For the text-containing cell, return its midpoint in (x, y) coordinate format. 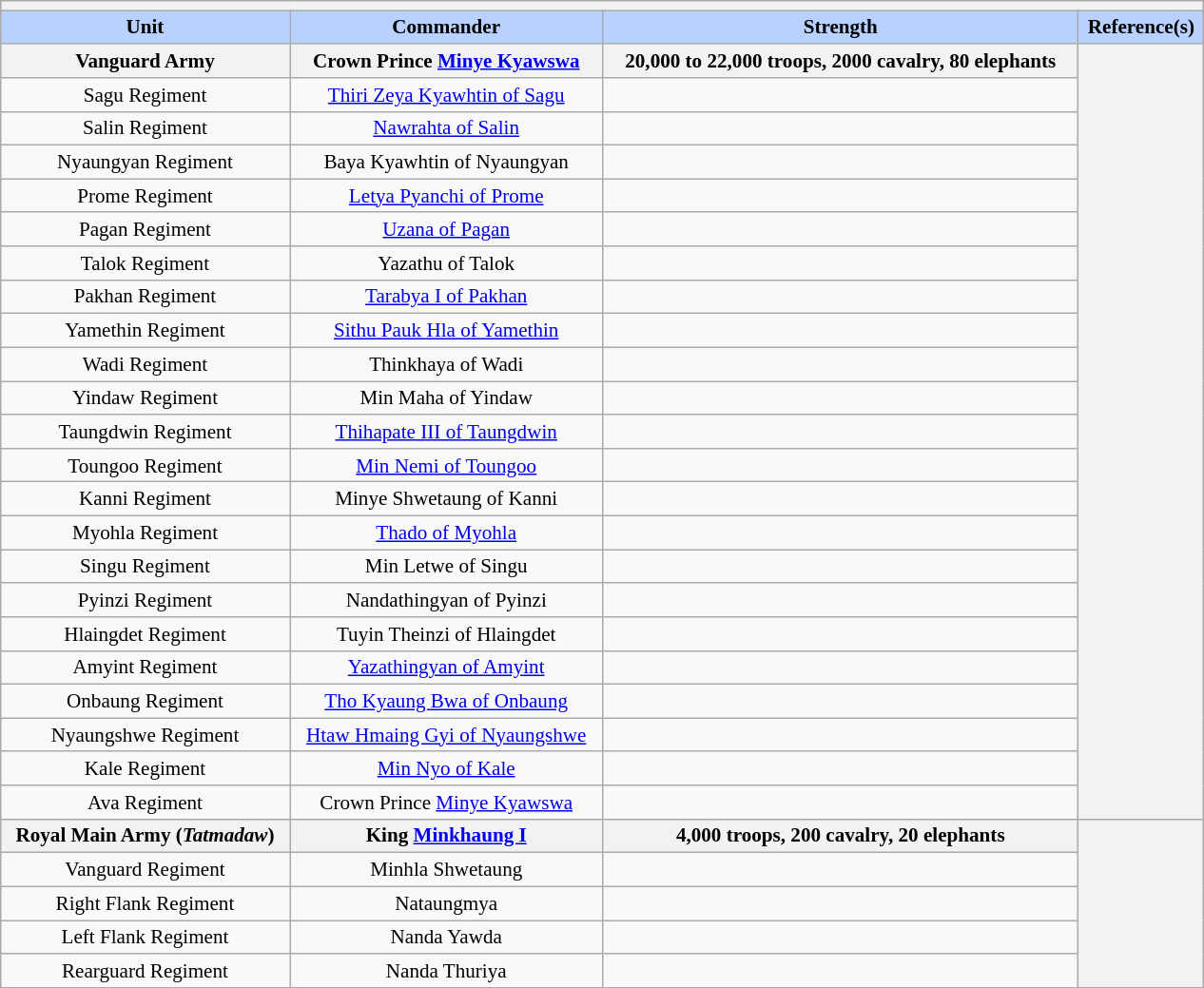
Nandathingyan of Pyinzi (447, 599)
Hlaingdet Regiment (145, 633)
Nyaungyan Regiment (145, 162)
Vanguard Army (145, 61)
Singu Regiment (145, 567)
Sagu Regiment (145, 95)
Thiri Zeya Kyawhtin of Sagu (447, 95)
Thado of Myohla (447, 533)
Left Flank Regiment (145, 938)
Kale Regiment (145, 768)
Letya Pyanchi of Prome (447, 196)
Toungoo Regiment (145, 464)
Yamethin Regiment (145, 331)
Taungdwin Regiment (145, 432)
Pagan Regiment (145, 228)
Min Letwe of Singu (447, 567)
Sithu Pauk Hla of Yamethin (447, 331)
Vanguard Regiment (145, 869)
Uzana of Pagan (447, 228)
Ava Regiment (145, 803)
Royal Main Army (Tatmadaw) (145, 835)
Rearguard Regiment (145, 970)
Prome Regiment (145, 196)
Min Maha of Yindaw (447, 397)
Min Nyo of Kale (447, 768)
Nawrahta of Salin (447, 127)
Nyaungshwe Regiment (145, 734)
Tho Kyaung Bwa of Onbaung (447, 700)
Baya Kyawhtin of Nyaungyan (447, 162)
Yazathu of Talok (447, 262)
Pyinzi Regiment (145, 599)
Minye Shwetaung of Kanni (447, 498)
Yazathingyan of Amyint (447, 668)
Min Nemi of Toungoo (447, 464)
Htaw Hmaing Gyi of Nyaungshwe (447, 734)
Right Flank Regiment (145, 903)
Nanda Thuriya (447, 970)
Thihapate III of Taungdwin (447, 432)
Commander (447, 27)
Amyint Regiment (145, 668)
Reference(s) (1141, 27)
Tarabya I of Pakhan (447, 297)
King Minkhaung I (447, 835)
Onbaung Regiment (145, 700)
Nanda Yawda (447, 938)
Thinkhaya of Wadi (447, 363)
Nataungmya (447, 903)
20,000 to 22,000 troops, 2000 cavalry, 80 elephants (841, 61)
Yindaw Regiment (145, 397)
Pakhan Regiment (145, 297)
Myohla Regiment (145, 533)
Unit (145, 27)
Kanni Regiment (145, 498)
Minhla Shwetaung (447, 869)
4,000 troops, 200 cavalry, 20 elephants (841, 835)
Strength (841, 27)
Salin Regiment (145, 127)
Wadi Regiment (145, 363)
Talok Regiment (145, 262)
Tuyin Theinzi of Hlaingdet (447, 633)
